Capture the cell that displays the provided text and extract its (X, Y) central coordinate. 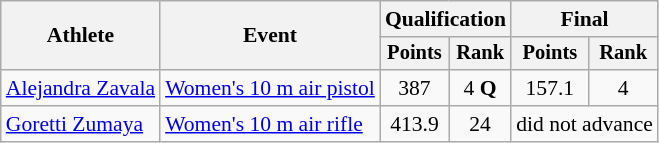
413.9 (414, 124)
Goretti Zumaya (80, 124)
Women's 10 m air pistol (270, 88)
Women's 10 m air rifle (270, 124)
387 (414, 88)
did not advance (584, 124)
Athlete (80, 36)
Final (584, 19)
Alejandra Zavala (80, 88)
4 Q (480, 88)
4 (624, 88)
Event (270, 36)
157.1 (550, 88)
Qualification (446, 19)
24 (480, 124)
